Search for the cell housing the specified text and yield its [x, y] center coordinate. 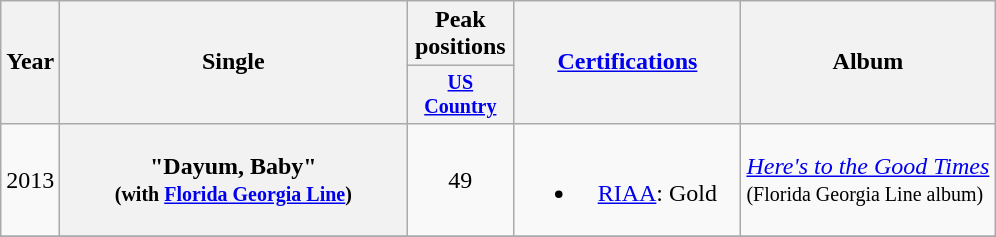
2013 [30, 180]
Year [30, 62]
Album [868, 62]
Single [234, 62]
"Dayum, Baby"(with Florida Georgia Line) [234, 180]
Peak positions [460, 34]
US Country [460, 94]
Here's to the Good Times(Florida Georgia Line album) [868, 180]
Certifications [628, 62]
RIAA: Gold [628, 180]
49 [460, 180]
